Return the (X, Y) coordinate for the center point of the cell that contains the specified text.  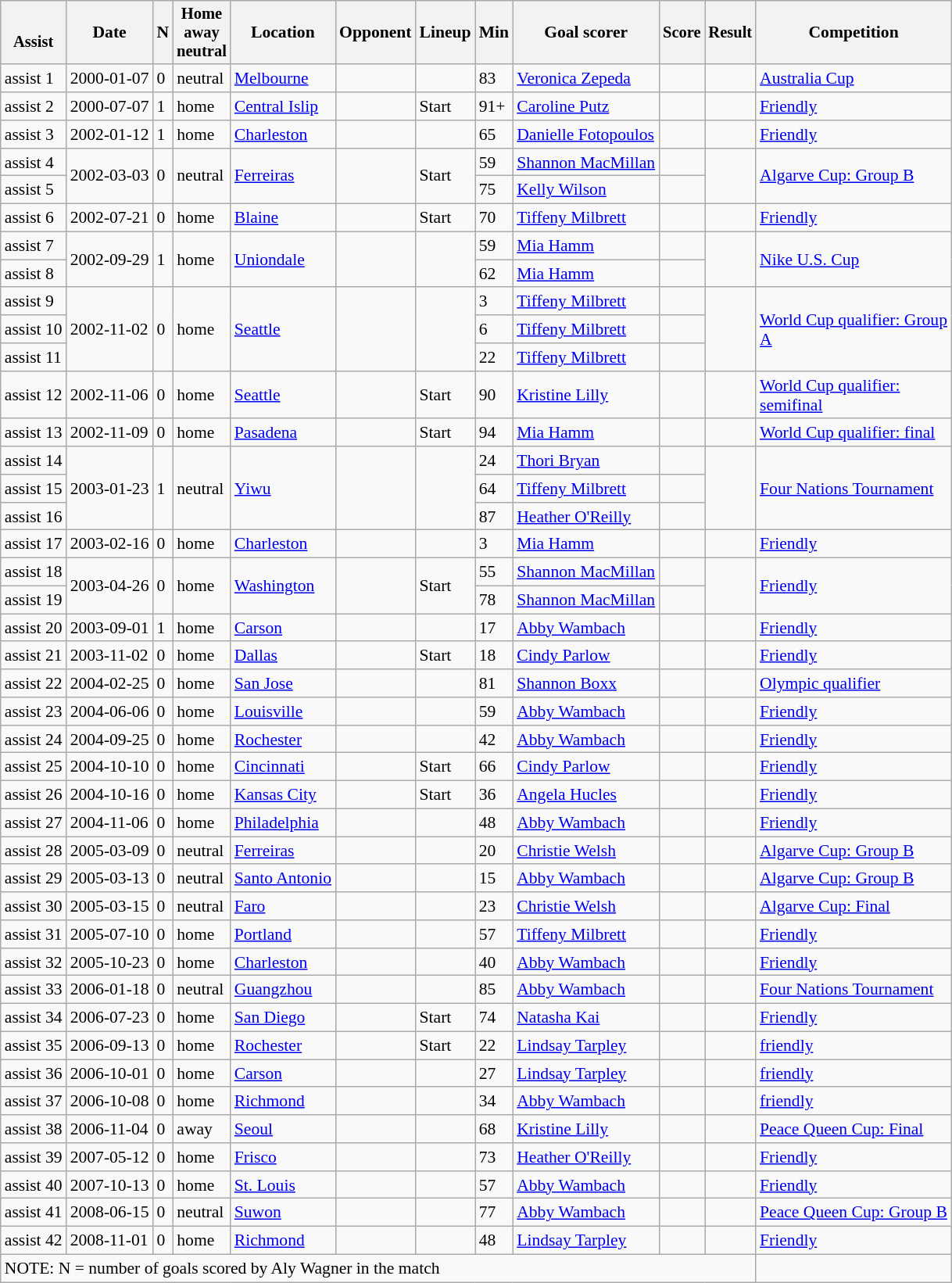
assist 3 (34, 134)
assist 10 (34, 329)
18 (494, 656)
Result (731, 33)
66 (494, 767)
34 (494, 1102)
2003-04-26 (109, 586)
Assist (34, 33)
Date (109, 33)
Caroline Putz (586, 106)
assist 29 (34, 879)
Melbourne (283, 79)
assist 28 (34, 851)
assist 12 (34, 396)
64 (494, 489)
2004-06-06 (109, 711)
17 (494, 628)
Angela Hucles (586, 795)
2000-01-07 (109, 79)
2006-10-08 (109, 1102)
23 (494, 906)
assist 4 (34, 163)
Faro (283, 906)
assist 7 (34, 246)
assist 6 (34, 218)
2005-10-23 (109, 962)
2004-11-06 (109, 823)
2005-03-13 (109, 879)
Central Islip (283, 106)
2004-10-10 (109, 767)
World Cup qualifier: semifinal (854, 396)
2003-11-02 (109, 656)
San Diego (283, 1018)
assist 42 (34, 1241)
assist 11 (34, 357)
assist 41 (34, 1213)
Natasha Kai (586, 1018)
Location (283, 33)
87 (494, 517)
away (202, 1129)
assist 26 (34, 795)
Veronica Zepeda (586, 79)
assist 38 (34, 1129)
Australia Cup (854, 79)
NOTE: N = number of goals scored by Aly Wagner in the match (378, 1269)
2004-10-16 (109, 795)
55 (494, 572)
2002-11-02 (109, 330)
2006-11-04 (109, 1129)
Guangzhou (283, 990)
Portland (283, 934)
assist 16 (34, 517)
Shannon Boxx (586, 683)
2007-05-12 (109, 1157)
Danielle Fotopoulos (586, 134)
Min (494, 33)
2005-07-10 (109, 934)
assist 5 (34, 190)
70 (494, 218)
36 (494, 795)
assist 1 (34, 79)
assist 2 (34, 106)
Score (682, 33)
assist 21 (34, 656)
assist 31 (34, 934)
World Cup qualifier: Group A (854, 330)
2005-03-09 (109, 851)
83 (494, 79)
N (163, 33)
assist 35 (34, 1046)
assist 18 (34, 572)
2004-02-25 (109, 683)
assist 39 (34, 1157)
81 (494, 683)
Opponent (375, 33)
assist 17 (34, 544)
assist 23 (34, 711)
68 (494, 1129)
Suwon (283, 1213)
Frisco (283, 1157)
2006-10-01 (109, 1073)
assist 13 (34, 433)
2002-11-09 (109, 433)
2002-09-29 (109, 260)
42 (494, 740)
assist 32 (34, 962)
Washington (283, 586)
78 (494, 600)
Peace Queen Cup: Group B (854, 1213)
Lineup (446, 33)
Kansas City (283, 795)
15 (494, 879)
2008-11-01 (109, 1241)
Nike U.S. Cup (854, 260)
2006-07-23 (109, 1018)
2003-02-16 (109, 544)
assist 9 (34, 302)
Kelly Wilson (586, 190)
assist 20 (34, 628)
2002-11-06 (109, 396)
Algarve Cup: Final (854, 906)
World Cup qualifier: final (854, 433)
Yiwu (283, 488)
Seoul (283, 1129)
assist 15 (34, 489)
Competition (854, 33)
Uniondale (283, 260)
Homeawayneutral (202, 33)
2003-09-01 (109, 628)
Louisville (283, 711)
2006-09-13 (109, 1046)
65 (494, 134)
assist 24 (34, 740)
St. Louis (283, 1185)
Peace Queen Cup: Final (854, 1129)
Thori Bryan (586, 461)
2002-03-03 (109, 177)
77 (494, 1213)
2003-01-23 (109, 488)
Blaine (283, 218)
assist 36 (34, 1073)
2002-07-21 (109, 218)
20 (494, 851)
assist 14 (34, 461)
Philadelphia (283, 823)
2004-09-25 (109, 740)
85 (494, 990)
Santo Antonio (283, 879)
assist 27 (34, 823)
Pasadena (283, 433)
75 (494, 190)
94 (494, 433)
assist 34 (34, 1018)
assist 33 (34, 990)
assist 8 (34, 274)
24 (494, 461)
2005-03-15 (109, 906)
73 (494, 1157)
assist 37 (34, 1102)
74 (494, 1018)
2000-07-07 (109, 106)
27 (494, 1073)
Olympic qualifier (854, 683)
Dallas (283, 656)
62 (494, 274)
assist 19 (34, 600)
Goal scorer (586, 33)
2007-10-13 (109, 1185)
assist 22 (34, 683)
assist 40 (34, 1185)
2006-01-18 (109, 990)
40 (494, 962)
91+ (494, 106)
6 (494, 329)
San Jose (283, 683)
Cincinnati (283, 767)
assist 30 (34, 906)
assist 25 (34, 767)
2002-01-12 (109, 134)
2008-06-15 (109, 1213)
90 (494, 396)
